Pinpoint the cell where the given text exists, returning its (x, y) midpoint coordinate. 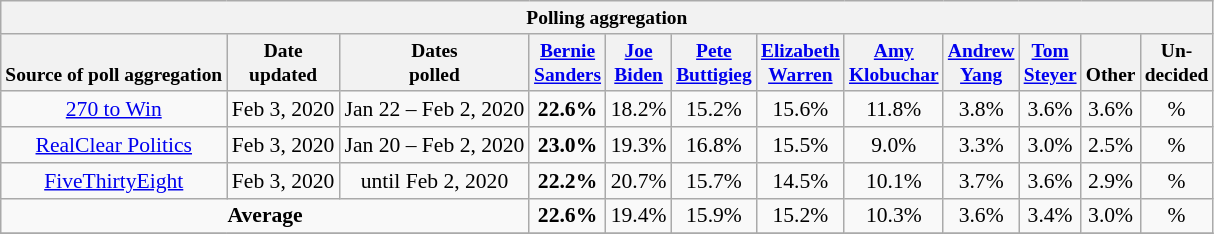
11.8% (894, 110)
16.8% (714, 145)
10.3% (894, 216)
14.5% (800, 181)
22.2% (567, 181)
Jan 20 – Feb 2, 2020 (434, 145)
Jan 22 – Feb 2, 2020 (434, 110)
270 to Win (114, 110)
AndrewYang (981, 62)
Average (266, 216)
until Feb 2, 2020 (434, 181)
Un-decided (1176, 62)
10.1% (894, 181)
TomSteyer (1050, 62)
3.3% (981, 145)
19.4% (639, 216)
PeteButtigieg (714, 62)
23.0% (567, 145)
Polling aggregation (607, 18)
ElizabethWarren (800, 62)
FiveThirtyEight (114, 181)
2.9% (1110, 181)
19.3% (639, 145)
Source of poll aggregation (114, 62)
Dateupdated (284, 62)
18.2% (639, 110)
20.7% (639, 181)
RealClear Politics (114, 145)
2.5% (1110, 145)
15.5% (800, 145)
3.4% (1050, 216)
3.8% (981, 110)
15.6% (800, 110)
JoeBiden (639, 62)
Datespolled (434, 62)
AmyKlobuchar (894, 62)
15.9% (714, 216)
9.0% (894, 145)
BernieSanders (567, 62)
15.7% (714, 181)
Other (1110, 62)
3.7% (981, 181)
